Provide the (X, Y) coordinate of the cell's center where the given text is located.  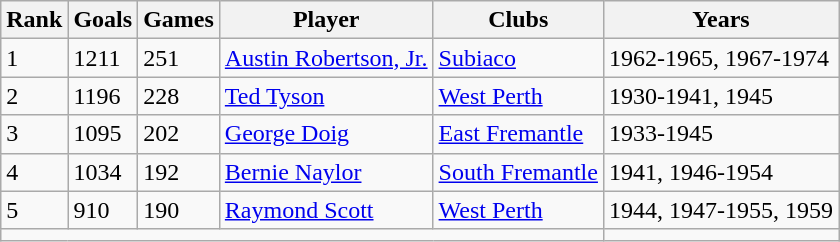
1930-1941, 1945 (720, 96)
1095 (103, 134)
Player (326, 20)
Goals (103, 20)
George Doig (326, 134)
3 (34, 134)
251 (179, 58)
202 (179, 134)
1962-1965, 1967-1974 (720, 58)
1941, 1946-1954 (720, 172)
4 (34, 172)
Raymond Scott (326, 210)
192 (179, 172)
1944, 1947-1955, 1959 (720, 210)
Years (720, 20)
South Fremantle (518, 172)
1211 (103, 58)
Subiaco (518, 58)
Clubs (518, 20)
228 (179, 96)
Austin Robertson, Jr. (326, 58)
Games (179, 20)
5 (34, 210)
Ted Tyson (326, 96)
Rank (34, 20)
1 (34, 58)
1034 (103, 172)
East Fremantle (518, 134)
1196 (103, 96)
Bernie Naylor (326, 172)
910 (103, 210)
2 (34, 96)
1933-1945 (720, 134)
190 (179, 210)
